Pinpoint the cell where the given text exists, returning its (X, Y) midpoint coordinate. 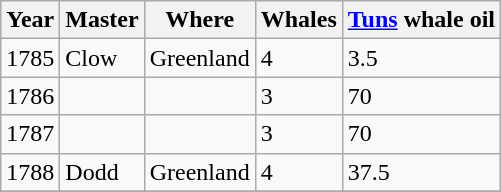
3.5 (421, 58)
Clow (102, 58)
1788 (30, 172)
1786 (30, 96)
Year (30, 20)
Whales (298, 20)
Tuns whale oil (421, 20)
37.5 (421, 172)
Where (200, 20)
1785 (30, 58)
Master (102, 20)
Dodd (102, 172)
1787 (30, 134)
